Return (x, y) of the center of cell containing provided text 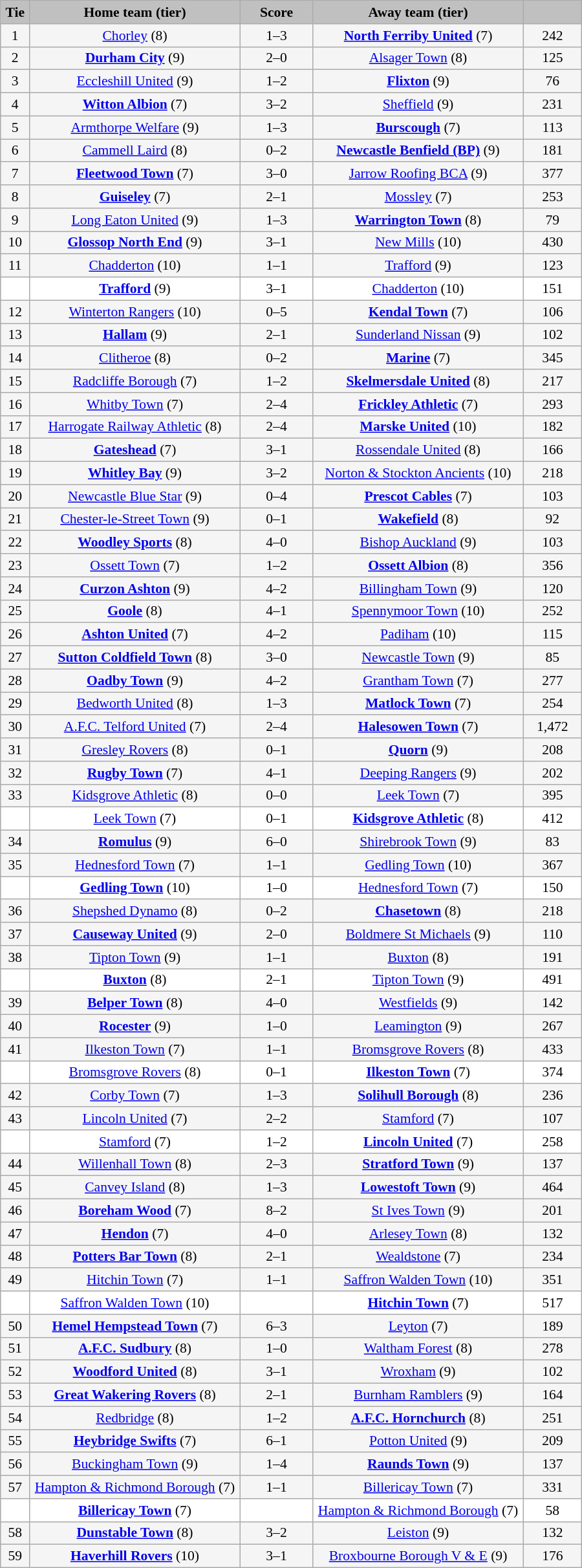
Ossett Albion (8) (418, 565)
33 (16, 796)
Frickley Athletic (7) (418, 404)
30 (16, 727)
208 (552, 750)
North Ferriby United (7) (418, 36)
2 (16, 58)
107 (552, 1118)
8 (16, 197)
Westfields (9) (418, 1003)
Leyton (7) (418, 1326)
14 (16, 358)
1–4 (276, 1465)
42 (16, 1096)
Home team (tier) (135, 12)
166 (552, 450)
Wealdstone (7) (418, 1257)
Away team (tier) (418, 12)
Willenhall Town (8) (135, 1164)
New Mills (10) (418, 243)
Cammell Laird (8) (135, 151)
234 (552, 1257)
395 (552, 796)
209 (552, 1441)
6–1 (276, 1441)
32 (16, 773)
Leamington (9) (418, 1027)
Solihull Borough (8) (418, 1096)
Glossop North End (9) (135, 243)
Bishop Auckland (9) (418, 543)
12 (16, 312)
35 (16, 865)
Padiham (10) (418, 635)
Matlock Town (7) (418, 704)
Redbridge (8) (135, 1418)
54 (16, 1418)
Burnham Ramblers (9) (418, 1395)
Hallam (9) (135, 335)
0–5 (276, 312)
Potters Bar Town (8) (135, 1257)
St Ives Town (9) (418, 1211)
176 (552, 1556)
Deeping Rangers (9) (418, 773)
Whitley Bay (9) (135, 474)
Billingham Town (9) (418, 589)
43 (16, 1118)
23 (16, 565)
Leiston (9) (418, 1533)
251 (552, 1418)
47 (16, 1234)
3 (16, 82)
Stratford Town (9) (418, 1164)
Rossendale United (8) (418, 450)
Marine (7) (418, 358)
Spennymoor Town (10) (418, 611)
181 (552, 151)
Boldmere St Michaels (9) (418, 934)
53 (16, 1395)
115 (552, 635)
Newcastle Benfield (BP) (9) (418, 151)
21 (16, 519)
8–2 (276, 1211)
Burscough (7) (418, 127)
Shepshed Dynamo (8) (135, 911)
Guiseley (7) (135, 197)
Great Wakering Rovers (8) (135, 1395)
293 (552, 404)
Chorley (8) (135, 36)
Belper Town (8) (135, 1003)
517 (552, 1303)
110 (552, 934)
Warrington Town (8) (418, 220)
59 (16, 1556)
26 (16, 635)
39 (16, 1003)
Witton Albion (7) (135, 105)
92 (552, 519)
5 (16, 127)
Oadby Town (9) (135, 681)
Hendon (7) (135, 1234)
Hemel Hempstead Town (7) (135, 1326)
Sunderland Nissan (9) (418, 335)
464 (552, 1188)
19 (16, 474)
24 (16, 589)
Chasetown (8) (418, 911)
Gateshead (7) (135, 450)
40 (16, 1027)
46 (16, 1211)
20 (16, 496)
151 (552, 289)
106 (552, 312)
44 (16, 1164)
Dunstable Town (8) (135, 1533)
Skelmersdale United (8) (418, 381)
Woodford United (8) (135, 1372)
Clitheroe (8) (135, 358)
267 (552, 1027)
Canvey Island (8) (135, 1188)
125 (552, 58)
277 (552, 681)
9 (16, 220)
A.F.C. Sudbury (8) (135, 1349)
10 (16, 243)
Corby Town (7) (135, 1096)
41 (16, 1049)
0–4 (276, 496)
252 (552, 611)
Mossley (7) (418, 197)
164 (552, 1395)
13 (16, 335)
Ashton United (7) (135, 635)
37 (16, 934)
Durham City (9) (135, 58)
4 (16, 105)
36 (16, 911)
Heybridge Swifts (7) (135, 1441)
Shirebrook Town (9) (418, 842)
Romulus (9) (135, 842)
Broxbourne Borough V & E (9) (418, 1556)
2–2 (276, 1118)
17 (16, 427)
Gresley Rovers (8) (135, 750)
374 (552, 1073)
25 (16, 611)
182 (552, 427)
Goole (8) (135, 611)
27 (16, 658)
49 (16, 1280)
356 (552, 565)
Tie (16, 12)
Long Eaton United (9) (135, 220)
Jarrow Roofing BCA (9) (418, 174)
Flixton (9) (418, 82)
Fleetwood Town (7) (135, 174)
6–0 (276, 842)
79 (552, 220)
236 (552, 1096)
191 (552, 957)
Harrogate Railway Athletic (8) (135, 427)
142 (552, 1003)
51 (16, 1349)
A.F.C. Telford United (7) (135, 727)
Boreham Wood (7) (135, 1211)
Alsager Town (8) (418, 58)
123 (552, 266)
258 (552, 1142)
242 (552, 36)
412 (552, 819)
254 (552, 704)
Arlesey Town (8) (418, 1234)
2–3 (276, 1164)
Buckingham Town (9) (135, 1465)
331 (552, 1487)
430 (552, 243)
28 (16, 681)
Rugby Town (7) (135, 773)
18 (16, 450)
0–0 (276, 796)
76 (552, 82)
52 (16, 1372)
29 (16, 704)
231 (552, 105)
Potton United (9) (418, 1441)
45 (16, 1188)
38 (16, 957)
Grantham Town (7) (418, 681)
1,472 (552, 727)
120 (552, 589)
Radcliffe Borough (7) (135, 381)
367 (552, 865)
48 (16, 1257)
189 (552, 1326)
278 (552, 1349)
57 (16, 1487)
85 (552, 658)
150 (552, 888)
6–3 (276, 1326)
Whitby Town (7) (135, 404)
A.F.C. Hornchurch (8) (418, 1418)
55 (16, 1441)
Wakefield (8) (418, 519)
Quorn (9) (418, 750)
50 (16, 1326)
1 (16, 36)
Rocester (9) (135, 1027)
Newcastle Blue Star (9) (135, 496)
491 (552, 980)
Chester-le-Street Town (9) (135, 519)
Eccleshill United (9) (135, 82)
202 (552, 773)
16 (16, 404)
217 (552, 381)
253 (552, 197)
Causeway United (9) (135, 934)
433 (552, 1049)
Marske United (10) (418, 427)
201 (552, 1211)
7 (16, 174)
Lowestoft Town (9) (418, 1188)
22 (16, 543)
Armthorpe Welfare (9) (135, 127)
Sutton Coldfield Town (8) (135, 658)
Winterton Rangers (10) (135, 312)
Halesowen Town (7) (418, 727)
Bedworth United (8) (135, 704)
Curzon Ashton (9) (135, 589)
377 (552, 174)
Newcastle Town (9) (418, 658)
15 (16, 381)
11 (16, 266)
34 (16, 842)
Woodley Sports (8) (135, 543)
56 (16, 1465)
Prescot Cables (7) (418, 496)
Score (276, 12)
Kendal Town (7) (418, 312)
6 (16, 151)
345 (552, 358)
31 (16, 750)
Wroxham (9) (418, 1372)
Ossett Town (7) (135, 565)
Haverhill Rovers (10) (135, 1556)
351 (552, 1280)
Sheffield (9) (418, 105)
Norton & Stockton Ancients (10) (418, 474)
Waltham Forest (8) (418, 1349)
83 (552, 842)
Raunds Town (9) (418, 1465)
113 (552, 127)
